Identify which cell holds the provided text, then report its [X, Y] central coordinate. 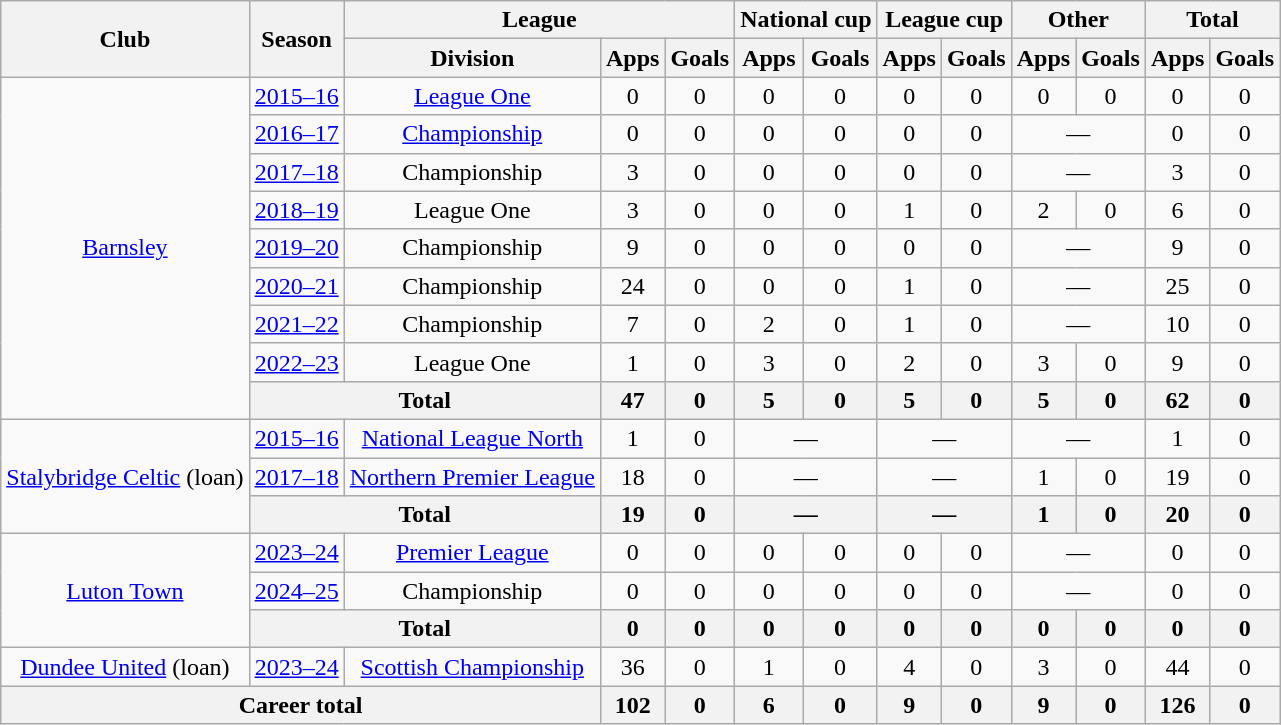
National League North [472, 438]
44 [1177, 667]
10 [1177, 324]
4 [909, 667]
League [539, 20]
Scottish Championship [472, 667]
National cup [806, 20]
Other [1078, 20]
18 [632, 477]
62 [1177, 400]
47 [632, 400]
126 [1177, 705]
Club [125, 39]
36 [632, 667]
Season [296, 39]
24 [632, 286]
Barnsley [125, 248]
League cup [944, 20]
Division [472, 58]
Premier League [472, 553]
2024–25 [296, 591]
2018–19 [296, 210]
102 [632, 705]
2021–22 [296, 324]
7 [632, 324]
2020–21 [296, 286]
Luton Town [125, 591]
2019–20 [296, 248]
2016–17 [296, 134]
20 [1177, 515]
Northern Premier League [472, 477]
Stalybridge Celtic (loan) [125, 476]
25 [1177, 286]
Dundee United (loan) [125, 667]
Career total [301, 705]
2022–23 [296, 362]
